From the cell containing the given text, extract its center point as [x, y] coordinate. 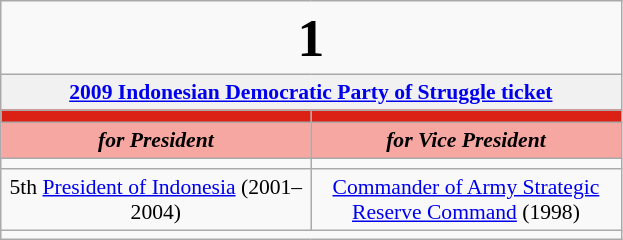
2009 Indonesian Democratic Party of Struggle ticket [311, 92]
Commander of Army Strategic Reserve Command (1998) [466, 200]
for President [156, 141]
1 [311, 38]
for Vice President [466, 141]
5th President of Indonesia (2001–2004) [156, 200]
